Return the (x, y) coordinate for the center point of the cell that contains the specified text.  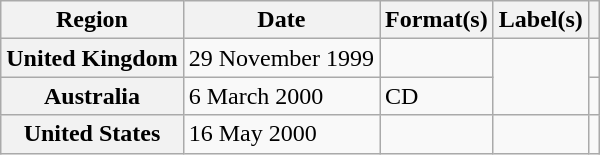
United Kingdom (92, 58)
CD (437, 96)
6 March 2000 (281, 96)
Australia (92, 96)
16 May 2000 (281, 134)
United States (92, 134)
29 November 1999 (281, 58)
Date (281, 20)
Region (92, 20)
Label(s) (540, 20)
Format(s) (437, 20)
